Scan for the cell matching the given text and deliver its (x, y) coordinate at center. 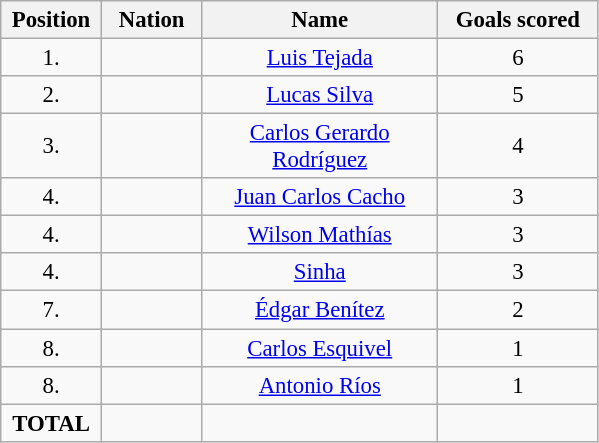
Sinha (320, 273)
1. (52, 58)
Nation (152, 20)
Goals scored (518, 20)
5 (518, 95)
2 (518, 310)
7. (52, 310)
TOTAL (52, 423)
Luis Tejada (320, 58)
Carlos Gerardo Rodríguez (320, 146)
Name (320, 20)
Antonio Ríos (320, 385)
Juan Carlos Cacho (320, 197)
Position (52, 20)
Carlos Esquivel (320, 348)
Wilson Mathías (320, 235)
Lucas Silva (320, 95)
Édgar Benítez (320, 310)
2. (52, 95)
6 (518, 58)
4 (518, 146)
3. (52, 146)
